Output the (X, Y) coordinate of the center of the cell containing the given text.  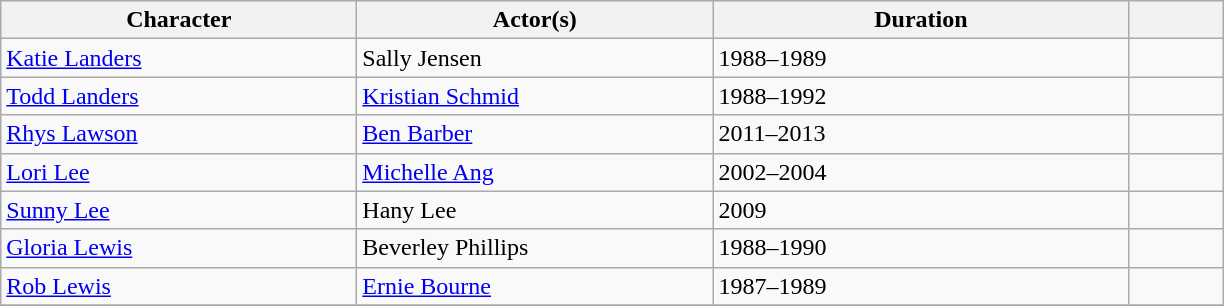
1987–1989 (921, 286)
2009 (921, 210)
Sally Jensen (535, 58)
1988–1989 (921, 58)
Katie Landers (179, 58)
Ben Barber (535, 134)
Lori Lee (179, 172)
Character (179, 20)
Rhys Lawson (179, 134)
1988–1992 (921, 96)
Kristian Schmid (535, 96)
Todd Landers (179, 96)
1988–1990 (921, 248)
Sunny Lee (179, 210)
Beverley Phillips (535, 248)
2011–2013 (921, 134)
Hany Lee (535, 210)
Michelle Ang (535, 172)
Rob Lewis (179, 286)
Gloria Lewis (179, 248)
Ernie Bourne (535, 286)
Duration (921, 20)
Actor(s) (535, 20)
2002–2004 (921, 172)
